Search for the cell housing the specified text and yield its [x, y] center coordinate. 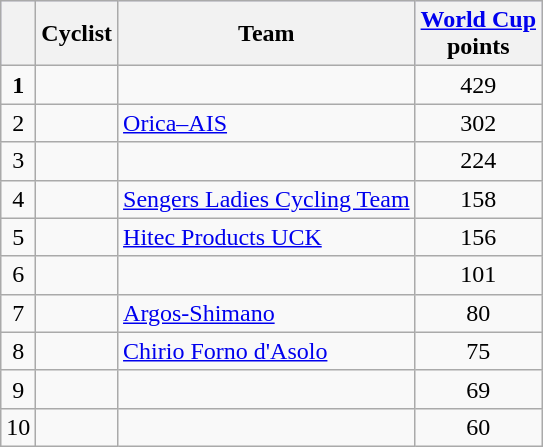
Sengers Ladies Cycling Team [267, 199]
8 [18, 351]
429 [478, 85]
302 [478, 123]
5 [18, 237]
Argos-Shimano [267, 313]
156 [478, 237]
7 [18, 313]
Team [267, 34]
9 [18, 389]
Orica–AIS [267, 123]
2 [18, 123]
75 [478, 351]
10 [18, 427]
Hitec Products UCK [267, 237]
69 [478, 389]
World Cuppoints [478, 34]
60 [478, 427]
101 [478, 275]
80 [478, 313]
Cyclist [77, 34]
4 [18, 199]
Chirio Forno d'Asolo [267, 351]
158 [478, 199]
6 [18, 275]
1 [18, 85]
224 [478, 161]
3 [18, 161]
